Extract the [x, y] coordinate from the center of the cell holding the provided text.  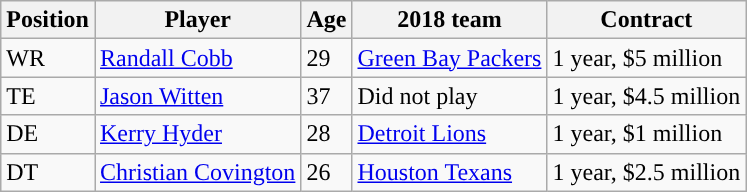
26 [326, 172]
1 year, $4.5 million [646, 96]
WR [48, 58]
Position [48, 20]
28 [326, 134]
Houston Texans [450, 172]
Christian Covington [197, 172]
Green Bay Packers [450, 58]
Randall Cobb [197, 58]
DT [48, 172]
37 [326, 96]
1 year, $5 million [646, 58]
Jason Witten [197, 96]
1 year, $2.5 million [646, 172]
2018 team [450, 20]
Did not play [450, 96]
DE [48, 134]
TE [48, 96]
29 [326, 58]
Player [197, 20]
Contract [646, 20]
Age [326, 20]
Detroit Lions [450, 134]
Kerry Hyder [197, 134]
1 year, $1 million [646, 134]
